Return [X, Y] of the center of cell containing provided text 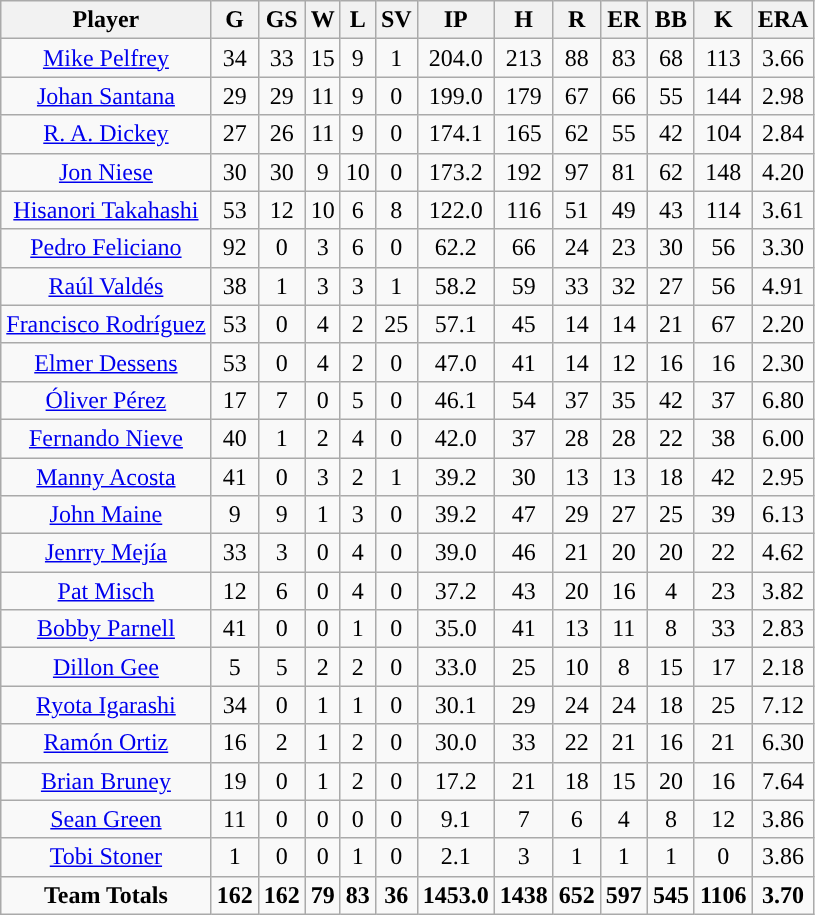
H [524, 20]
114 [723, 210]
49 [624, 210]
6.80 [783, 400]
G [234, 20]
Bobby Parnell [106, 629]
Jenrry Mejía [106, 553]
79 [322, 895]
81 [624, 172]
Dillon Gee [106, 667]
K [723, 20]
7.12 [783, 705]
Óliver Pérez [106, 400]
46.1 [456, 400]
L [358, 20]
Pat Misch [106, 591]
7.64 [783, 781]
97 [576, 172]
144 [723, 96]
3.61 [783, 210]
213 [524, 58]
6.30 [783, 743]
17.2 [456, 781]
33.0 [456, 667]
165 [524, 134]
35.0 [456, 629]
GS [282, 20]
ER [624, 20]
3.30 [783, 248]
Johan Santana [106, 96]
John Maine [106, 515]
2.84 [783, 134]
92 [234, 248]
204.0 [456, 58]
Raúl Valdés [106, 286]
2.83 [783, 629]
2.98 [783, 96]
Ramón Ortiz [106, 743]
122.0 [456, 210]
Ryota Igarashi [106, 705]
SV [396, 20]
59 [524, 286]
Hisanori Takahashi [106, 210]
2.20 [783, 324]
51 [576, 210]
58.2 [456, 286]
3.70 [783, 895]
597 [624, 895]
104 [723, 134]
2.1 [456, 857]
4.20 [783, 172]
2.18 [783, 667]
W [322, 20]
30.1 [456, 705]
Mike Pelfrey [106, 58]
Player [106, 20]
Francisco Rodríguez [106, 324]
Fernando Nieve [106, 438]
6.13 [783, 515]
Brian Bruney [106, 781]
Sean Green [106, 819]
3.82 [783, 591]
57.1 [456, 324]
Manny Acosta [106, 477]
1106 [723, 895]
1453.0 [456, 895]
1438 [524, 895]
R [576, 20]
Team Totals [106, 895]
39 [723, 515]
40 [234, 438]
113 [723, 58]
179 [524, 96]
88 [576, 58]
148 [723, 172]
Pedro Feliciano [106, 248]
2.95 [783, 477]
26 [282, 134]
9.1 [456, 819]
Elmer Dessens [106, 362]
IP [456, 20]
42.0 [456, 438]
BB [670, 20]
Jon Niese [106, 172]
37.2 [456, 591]
35 [624, 400]
116 [524, 210]
47 [524, 515]
6.00 [783, 438]
4.91 [783, 286]
ERA [783, 20]
46 [524, 553]
19 [234, 781]
47.0 [456, 362]
174.1 [456, 134]
30.0 [456, 743]
173.2 [456, 172]
R. A. Dickey [106, 134]
652 [576, 895]
Tobi Stoner [106, 857]
32 [624, 286]
54 [524, 400]
68 [670, 58]
4.62 [783, 553]
45 [524, 324]
36 [396, 895]
545 [670, 895]
3.66 [783, 58]
192 [524, 172]
2.30 [783, 362]
39.0 [456, 553]
62.2 [456, 248]
199.0 [456, 96]
